For the text-containing cell, return its midpoint in [X, Y] coordinate format. 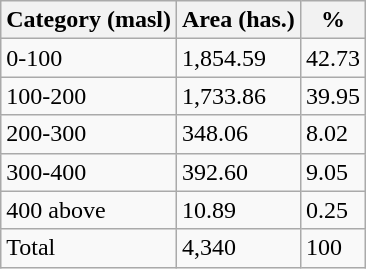
4,340 [238, 248]
100-200 [89, 96]
9.05 [332, 172]
100 [332, 248]
348.06 [238, 134]
42.73 [332, 58]
39.95 [332, 96]
Category (masl) [89, 20]
Area (has.) [238, 20]
0-100 [89, 58]
10.89 [238, 210]
Total [89, 248]
200-300 [89, 134]
1,733.86 [238, 96]
0.25 [332, 210]
% [332, 20]
8.02 [332, 134]
392.60 [238, 172]
300-400 [89, 172]
400 above [89, 210]
1,854.59 [238, 58]
